Provide the [x, y] coordinate of the cell's center where the given text is located.  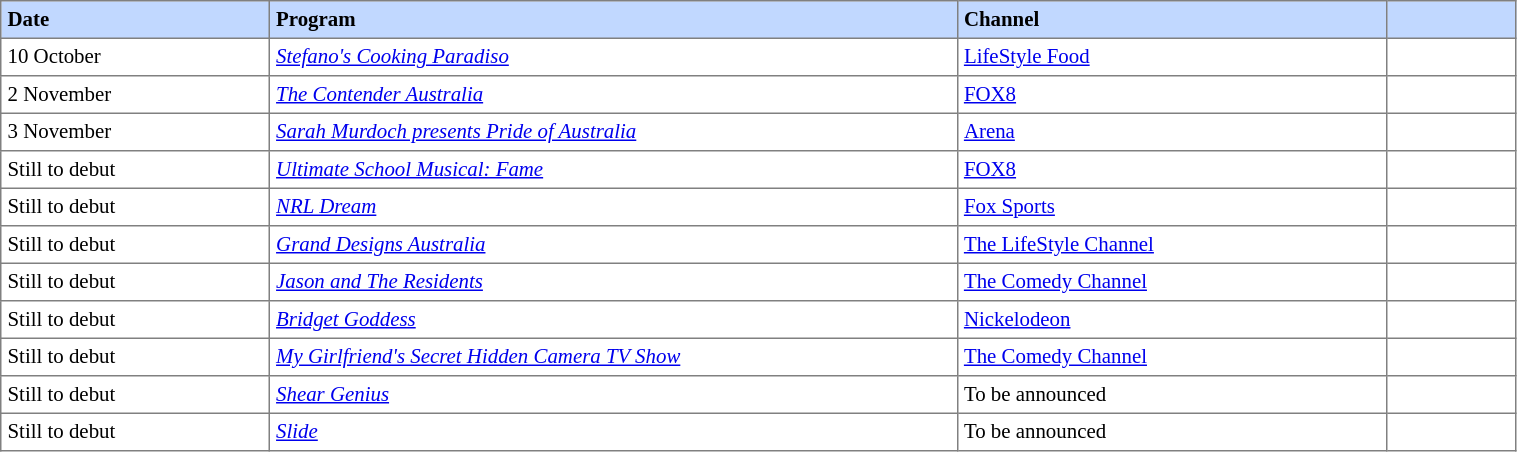
NRL Dream [613, 207]
Shear Genius [613, 395]
Bridget Goddess [613, 320]
Nickelodeon [1172, 320]
Arena [1172, 132]
Channel [1172, 20]
Date [136, 20]
10 October [136, 57]
Jason and The Residents [613, 282]
Stefano's Cooking Paradiso [613, 57]
Ultimate School Musical: Fame [613, 170]
My Girlfriend's Secret Hidden Camera TV Show [613, 357]
The LifeStyle Channel [1172, 245]
3 November [136, 132]
The Contender Australia [613, 95]
Sarah Murdoch presents Pride of Australia [613, 132]
LifeStyle Food [1172, 57]
Slide [613, 432]
Program [613, 20]
Fox Sports [1172, 207]
Grand Designs Australia [613, 245]
2 November [136, 95]
